Pinpoint the cell where the given text exists, returning its [X, Y] midpoint coordinate. 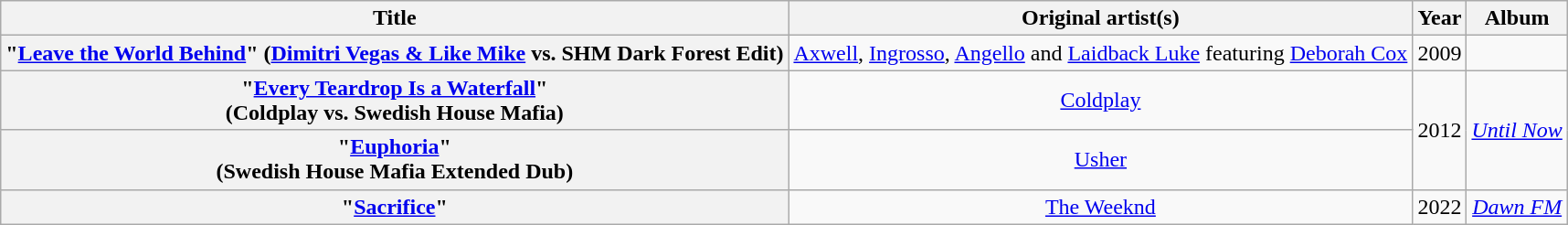
Year [1440, 18]
The Weeknd [1100, 207]
Usher [1100, 159]
Album [1517, 18]
Title [395, 18]
"Euphoria"(Swedish House Mafia Extended Dub) [395, 159]
Dawn FM [1517, 207]
"Every Teardrop Is a Waterfall"(Coldplay vs. Swedish House Mafia) [395, 101]
"Leave the World Behind" (Dimitri Vegas & Like Mike vs. SHM Dark Forest Edit) [395, 53]
Until Now [1517, 130]
Axwell, Ingrosso, Angello and Laidback Luke featuring Deborah Cox [1100, 53]
Coldplay [1100, 101]
Original artist(s) [1100, 18]
"Sacrifice" [395, 207]
2012 [1440, 130]
2022 [1440, 207]
2009 [1440, 53]
